Return the [X, Y] coordinate for the center point of the cell that contains the specified text.  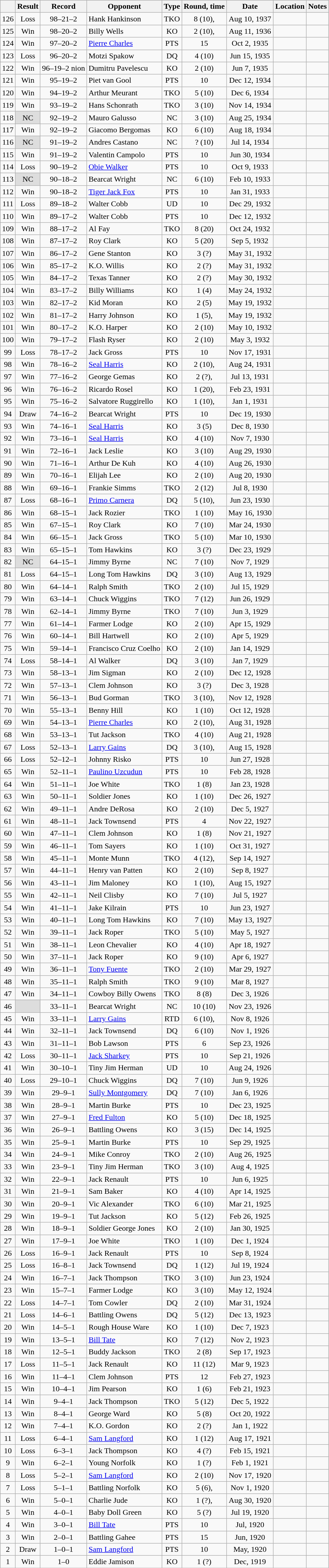
Eddie Jamison [124, 1562]
98–21–2 [63, 19]
43 [8, 1043]
54 [8, 907]
55–13–1 [63, 710]
92 [8, 438]
8 (10), [204, 19]
68 [8, 735]
Result [28, 6]
33 [8, 1167]
Rough House Ware [124, 1327]
80–17–2 [63, 327]
Giacomo Bergomas [124, 130]
112 [8, 192]
79 [8, 599]
65–15–1 [63, 550]
Jun 30, 1934 [250, 155]
22 [8, 1302]
Benny Hill [124, 710]
Dec 23, 1925 [250, 1105]
1 (20), [204, 389]
44 [8, 1031]
28–9–1 [63, 1105]
58–13–1 [63, 673]
55 [8, 895]
8 [8, 1475]
Location [290, 6]
53 [8, 920]
Hans Schonrath [124, 105]
Nov 23, 1926 [250, 1006]
Sep 5, 1932 [250, 241]
4 (?) [204, 1451]
Sam Baker [124, 1191]
41 [8, 1068]
Jim Maloney [124, 883]
Sep 21, 1926 [250, 1056]
90–19–2 [63, 167]
9 [8, 1463]
May 5, 1927 [250, 932]
87–17–2 [63, 241]
119 [8, 105]
98–20–2 [63, 31]
67 [8, 747]
Battling Gahee [124, 1537]
Dec 3, 1928 [250, 685]
Aug 26, 1925 [250, 1155]
102 [8, 315]
Tom Hawkins [124, 550]
Apr 15, 1929 [250, 624]
May, 1920 [250, 1550]
50 [8, 957]
Dec 14, 1925 [250, 1130]
Jun 6, 1925 [250, 1179]
Dec 23, 1929 [250, 550]
Aug 4, 1925 [250, 1167]
36 [8, 1130]
86 [8, 512]
Soldier George Jones [124, 1228]
Monte Munn [124, 858]
Feb 21, 1923 [250, 1389]
Kid Moran [124, 303]
14 [8, 1401]
Mar 10, 1930 [250, 537]
84–17–2 [63, 278]
Aug 30, 1920 [250, 1500]
60 [8, 833]
Date [250, 6]
Sep 14, 1927 [250, 858]
Billy Williams [124, 290]
Mar 24, 1930 [250, 525]
23 [8, 1290]
May 30, 1932 [250, 278]
2 (5) [204, 303]
99 [8, 352]
Dec 12, 1934 [250, 80]
80 [8, 587]
61–14–1 [63, 624]
95–19–2 [63, 80]
2 [8, 1550]
Aug 18, 1934 [250, 130]
46–11–1 [63, 846]
Dec, 1919 [250, 1562]
51–11–1 [63, 784]
Dec 26, 1927 [250, 796]
Al Fay [124, 229]
23–9–1 [63, 1167]
48 [8, 982]
121 [8, 80]
11–4–1 [63, 1377]
16–9–1 [63, 1253]
93 [8, 426]
Neil Clisby [124, 895]
74 [8, 661]
1 (5), [204, 315]
18 [8, 1352]
5 (6), [204, 1488]
62 [8, 809]
110 [8, 216]
52–12–1 [63, 760]
13–5–1 [63, 1340]
27–9–1 [63, 1117]
Mar 8, 1927 [250, 982]
Oct 31, 1927 [250, 846]
Jack Rozier [124, 512]
1–0–1 [63, 1550]
37–11–1 [63, 957]
9–4–1 [63, 1401]
26 [8, 1253]
45–11–1 [63, 858]
Opponent [124, 6]
Nov 1, 1920 [250, 1488]
79–17–2 [63, 340]
16–8–1 [63, 1265]
46 [8, 1006]
61 [8, 821]
56–13–1 [63, 698]
Francisco Cruz Coelho [124, 648]
Jul 19, 1924 [250, 1265]
97 [8, 377]
Jul 13, 1931 [250, 377]
12–5–1 [63, 1352]
4–0–1 [63, 1512]
Arthur Meurant [124, 93]
47–11–1 [63, 833]
65 [8, 772]
98 [8, 365]
36–11–1 [63, 969]
Young Norfolk [124, 1463]
14–7–1 [63, 1302]
Aug 17, 1921 [250, 1438]
44–11–1 [63, 870]
Nov 17, 1920 [250, 1475]
113 [8, 179]
64–14–1 [63, 587]
Jun 7, 1935 [250, 68]
Bob Lawson [124, 1043]
114 [8, 167]
5 (10), [204, 500]
2 (?), [204, 377]
6–3–1 [63, 1451]
50–11–1 [63, 796]
George Ward [124, 1414]
Arthur De Kuh [124, 463]
Johnny Risko [124, 760]
20 [8, 1327]
19–9–1 [63, 1216]
5 (?) [204, 1512]
51 [8, 945]
101 [8, 327]
18–9–1 [63, 1228]
Dec 6, 1934 [250, 93]
29–10–1 [63, 1080]
Jul 19, 1920 [250, 1512]
Oct 24, 1932 [250, 229]
60–14–1 [63, 636]
11 [8, 1438]
124 [8, 43]
10 (10) [204, 1006]
77–16–2 [63, 377]
125 [8, 31]
42 [8, 1056]
97–20–2 [63, 43]
Aug 15, 1927 [250, 883]
Sep 29, 1925 [250, 1142]
30–11–1 [63, 1056]
118 [8, 117]
Ricardo Rosel [124, 389]
16–7–1 [63, 1278]
Gene Stanton [124, 253]
32 [8, 1179]
11 (12) [204, 1364]
Battling Norfolk [124, 1488]
10–4–1 [63, 1389]
3 (5) [204, 426]
47 [8, 994]
Nov 17, 1931 [250, 352]
Al Walker [124, 661]
Texas Tanner [124, 278]
107 [8, 253]
108 [8, 241]
70 [8, 710]
Aug 20, 1930 [250, 475]
Tiger Jack Fox [124, 192]
40 [8, 1080]
Nov 7, 1929 [250, 562]
4 (12), [204, 858]
Apr 6, 1927 [250, 957]
Dec 12, 1932 [250, 216]
75–16–2 [63, 401]
117 [8, 130]
68–15–1 [63, 512]
Mar 29, 1927 [250, 969]
Jim Sigman [124, 673]
109 [8, 229]
103 [8, 303]
Oct 2, 1935 [250, 43]
Leon Chevalier [124, 945]
Jun 23, 1927 [250, 907]
122 [8, 68]
Jul 8, 1930 [250, 488]
35–11–1 [63, 982]
Dumitru Pavelescu [124, 68]
Billy Wells [124, 31]
Jun 3, 1929 [250, 611]
3–0–1 [63, 1525]
Dec 8, 1930 [250, 426]
24 [8, 1278]
31 [8, 1191]
Vic Alexander [124, 1204]
Nov 22, 1927 [250, 821]
Paulino Uzcudun [124, 772]
66–15–1 [63, 537]
63 [8, 796]
87 [8, 500]
21–9–1 [63, 1191]
1 (?), [204, 1500]
62–14–1 [63, 611]
29 [8, 1216]
Dec 3, 1926 [250, 994]
53–13–1 [63, 735]
64 [8, 784]
1 [8, 1562]
Sep 8, 1927 [250, 870]
78–16–2 [63, 365]
Sully Montgomery [124, 1093]
6–4–1 [63, 1438]
76 [8, 636]
Fred Fulton [124, 1117]
Obie Walker [124, 167]
115 [8, 155]
70–16–1 [63, 475]
Aug 24, 1926 [250, 1068]
27 [8, 1241]
Feb 27, 1923 [250, 1377]
5–0–1 [63, 1500]
Mar 21, 1925 [250, 1204]
26–9–1 [63, 1130]
72–16–1 [63, 451]
57–13–1 [63, 685]
82–17–2 [63, 303]
74–16–2 [63, 414]
Tony Fuente [124, 969]
Hank Hankinson [124, 19]
17–9–1 [63, 1241]
1 (6) [204, 1389]
Nov 21, 1927 [250, 833]
58 [8, 858]
Motzi Spakow [124, 56]
11–5–1 [63, 1364]
George Gemas [124, 377]
95 [8, 401]
45 [8, 1019]
39–11–1 [63, 932]
Dec 12, 1928 [250, 673]
Bud Gorman [124, 698]
Jun 23, 1924 [250, 1278]
14–6–1 [63, 1315]
25–9–1 [63, 1142]
89 [8, 475]
32–11–1 [63, 1031]
Aug 13, 1929 [250, 574]
96 [8, 389]
Notes [317, 6]
83–17–2 [63, 290]
Sep 17, 1923 [250, 1352]
94 [8, 414]
Record [63, 6]
Salvatore Ruggirello [124, 401]
Feb 10, 1933 [250, 179]
82 [8, 562]
81–17–2 [63, 315]
59–14–1 [63, 648]
Type [172, 6]
88–17–2 [63, 229]
7–4–1 [63, 1426]
84 [8, 537]
35 [8, 1142]
73–16–1 [63, 438]
Mar 31, 1924 [250, 1302]
Aug 11, 1936 [250, 31]
? (10) [204, 142]
Andre DeRosa [124, 809]
15–7–1 [63, 1290]
2 (8) [204, 1352]
120 [8, 93]
8 (8) [204, 994]
52–11–1 [63, 772]
Jack Sharkey [124, 1056]
Aug 10, 1937 [250, 19]
2 (12) [204, 488]
Nov 7, 1930 [250, 438]
Nov 1, 1926 [250, 1031]
May 16, 1930 [250, 512]
30 [8, 1204]
5–2–1 [63, 1475]
Mar 9, 1923 [250, 1364]
Harry Johnson [124, 315]
Aug 24, 1931 [250, 365]
Dec 5, 1927 [250, 809]
Feb 1, 1921 [250, 1463]
85 [8, 525]
59 [8, 846]
Feb 23, 1931 [250, 389]
37 [8, 1117]
16 [8, 1377]
Dec 29, 1932 [250, 204]
34 [8, 1155]
123 [8, 56]
76–16–2 [63, 389]
May 12, 1924 [250, 1290]
Jul 14, 1934 [250, 142]
69 [8, 722]
Dec 5, 1922 [250, 1401]
90 [8, 463]
13 [8, 1414]
Jun 15, 1935 [250, 56]
Piet van Gool [124, 80]
29–9–1 [63, 1093]
96–20–2 [63, 56]
Jan 23, 1928 [250, 784]
28 [8, 1228]
96–19–2 nion [63, 68]
Jack Leslie [124, 451]
78 [8, 611]
Sep 23, 1926 [250, 1043]
93–19–2 [63, 105]
Soldier Jones [124, 796]
Jan 14, 1929 [250, 648]
Aug 31, 1928 [250, 722]
22–9–1 [63, 1179]
78–17–2 [63, 352]
Charlie Jude [124, 1500]
6–2–1 [63, 1463]
Nov 8, 1926 [250, 1019]
1 (4) [204, 290]
31–11–1 [63, 1043]
69–16–1 [63, 488]
Mike Conroy [124, 1155]
41–11–1 [63, 907]
74–16–1 [63, 426]
May 24, 1932 [250, 290]
Buddy Jackson [124, 1352]
34–11–1 [63, 994]
Jun 23, 1930 [250, 500]
2–0–1 [63, 1537]
Jan 7, 1929 [250, 661]
Jun 26, 1929 [250, 599]
Jun, 1920 [250, 1537]
52–13–1 [63, 747]
89–17–2 [63, 216]
105 [8, 278]
1–0 [63, 1562]
Jan 1, 1922 [250, 1426]
Oct 9, 1933 [250, 167]
8 (20) [204, 229]
Dec 1, 1924 [250, 1241]
Oct 12, 1928 [250, 710]
Frankie Simms [124, 488]
73 [8, 673]
Tom Sayers [124, 846]
54–13–1 [63, 722]
67–15–1 [63, 525]
Mauro Galusso [124, 117]
25 [8, 1265]
17 [8, 1364]
71–16–1 [63, 463]
81 [8, 574]
Tom Cowler [124, 1302]
77 [8, 624]
Jan 1, 1931 [250, 401]
K.O. Harper [124, 327]
38–11–1 [63, 945]
Apr 14, 1925 [250, 1191]
Elijah Lee [124, 475]
72 [8, 685]
Aug 15, 1928 [250, 747]
Feb 15, 1921 [250, 1451]
Sep 8, 1924 [250, 1253]
52 [8, 932]
48–11–1 [63, 821]
Jan 30, 1925 [250, 1228]
Jun 27, 1928 [250, 760]
66 [8, 760]
Valentin Campolo [124, 155]
May 3, 1932 [250, 340]
14–5–1 [63, 1327]
49–11–1 [63, 809]
19 [8, 1340]
5 [8, 1512]
Apr 5, 1929 [250, 636]
K.O. Willis [124, 266]
24–9–1 [63, 1155]
Andres Castano [124, 142]
Aug 25, 1934 [250, 117]
Cowboy Billy Owens [124, 994]
May 13, 1927 [250, 920]
Baby Doll Green [124, 1512]
49 [8, 969]
57 [8, 870]
Apr 18, 1927 [250, 945]
58–14–1 [63, 661]
40–11–1 [63, 920]
Nov 12, 1928 [250, 698]
88 [8, 488]
Dec 7, 1923 [250, 1327]
Jul 15, 1929 [250, 587]
Jul, 1920 [250, 1525]
100 [8, 340]
106 [8, 266]
Aug 29, 1930 [250, 451]
85–17–2 [63, 266]
Jun 9, 1926 [250, 1080]
94–19–2 [63, 93]
116 [8, 142]
126 [8, 19]
Aug 26, 1930 [250, 463]
Round, time [204, 6]
71 [8, 698]
May 10, 1932 [250, 327]
Dec 18, 1925 [250, 1117]
111 [8, 204]
3 [8, 1537]
75 [8, 648]
38 [8, 1105]
89–18–2 [63, 204]
Feb 26, 1925 [250, 1216]
5 (20) [204, 241]
Dec 19, 1930 [250, 414]
Jake Kilrain [124, 907]
K.O. Gordon [124, 1426]
RTD [172, 1019]
Flash Ryser [124, 340]
Jul 5, 1927 [250, 895]
Jim Pearson [124, 1389]
7 [8, 1488]
Henry van Patten [124, 870]
83 [8, 550]
3 (15) [204, 1130]
Feb 28, 1928 [250, 772]
104 [8, 290]
56 [8, 883]
Jan 31, 1933 [250, 192]
21 [8, 1315]
39 [8, 1093]
Aug 21, 1928 [250, 735]
Jan 6, 1926 [250, 1093]
Dec 13, 1923 [250, 1315]
Primo Carnera [124, 500]
Bill Hartwell [124, 636]
20–9–1 [63, 1204]
42–11–1 [63, 895]
68–16–1 [63, 500]
Nov 14, 1934 [250, 105]
5 (8) [204, 1414]
63–14–1 [63, 599]
86–17–2 [63, 253]
43–11–1 [63, 883]
6 (10), [204, 1019]
Nov 2, 1923 [250, 1340]
Oct 20, 1922 [250, 1414]
91 [8, 451]
5–1–1 [63, 1488]
8–4–1 [63, 1414]
30–10–1 [63, 1068]
